Identify which cell holds the provided text, then report its [X, Y] central coordinate. 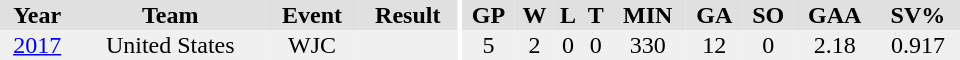
5 [488, 45]
330 [648, 45]
0.917 [918, 45]
SO [768, 15]
Year [37, 15]
W [534, 15]
Team [170, 15]
12 [714, 45]
GA [714, 15]
L [568, 15]
WJC [312, 45]
SV% [918, 15]
Result [408, 15]
2.18 [835, 45]
GAA [835, 15]
T [596, 15]
2017 [37, 45]
GP [488, 15]
2 [534, 45]
MIN [648, 15]
United States [170, 45]
Event [312, 15]
